Find where the given text appears and provide that cell's center as [X, Y] coordinate. 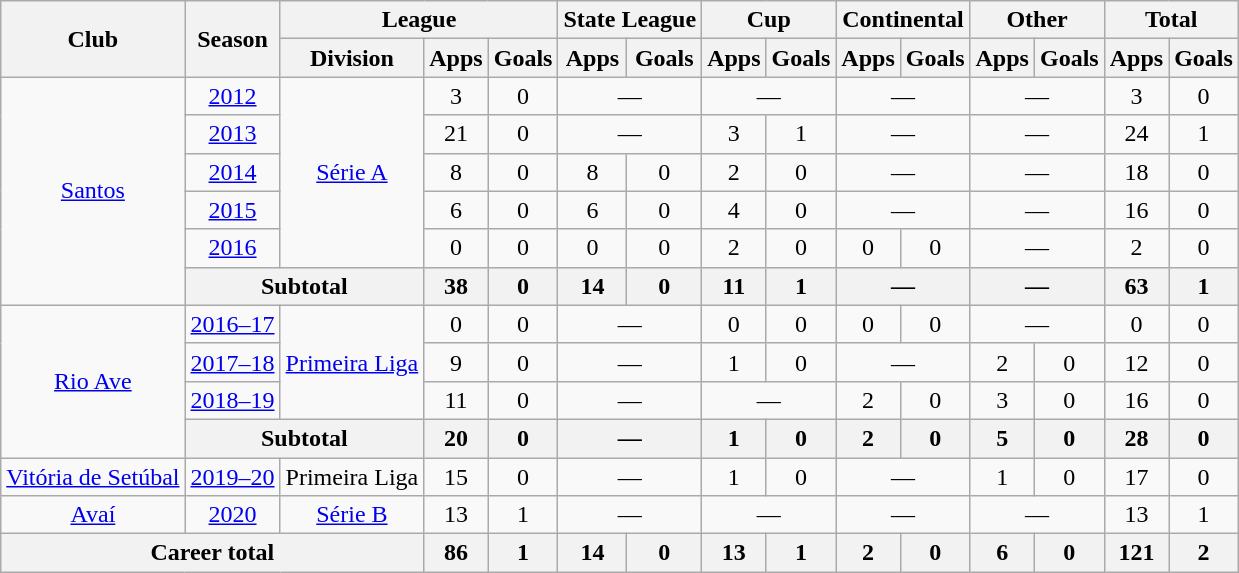
15 [456, 477]
2014 [232, 172]
Total [1171, 20]
Avaí [93, 515]
17 [1136, 477]
63 [1136, 286]
2019–20 [232, 477]
Vitória de Setúbal [93, 477]
2013 [232, 134]
2017–18 [232, 362]
Continental [903, 20]
12 [1136, 362]
Cup [769, 20]
20 [456, 438]
Série A [352, 172]
86 [456, 553]
Série B [352, 515]
Season [232, 39]
Career total [212, 553]
Other [1037, 20]
38 [456, 286]
2018–19 [232, 400]
Rio Ave [93, 381]
2015 [232, 210]
Division [352, 58]
9 [456, 362]
5 [1002, 438]
Club [93, 39]
League [419, 20]
2016 [232, 248]
4 [734, 210]
21 [456, 134]
Santos [93, 191]
18 [1136, 172]
2016–17 [232, 324]
2012 [232, 96]
24 [1136, 134]
State League [630, 20]
121 [1136, 553]
28 [1136, 438]
2020 [232, 515]
